Locate the cell with the specified text and output its [X, Y] center coordinate. 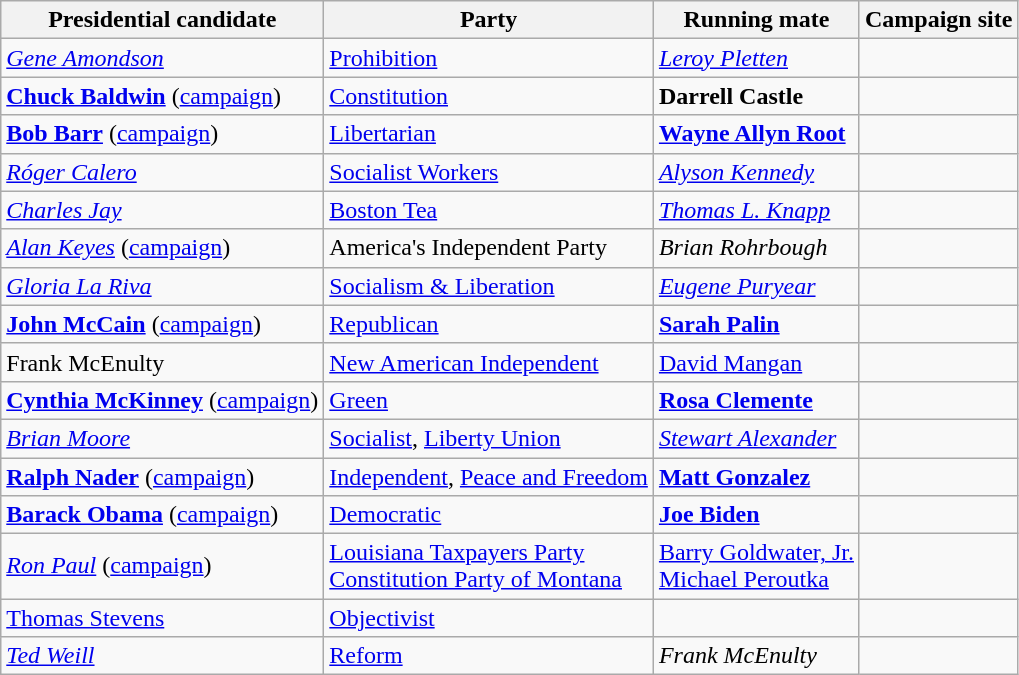
Louisiana Taxpayers Party Constitution Party of Montana [489, 566]
Libertarian [489, 134]
Chuck Baldwin (campaign) [162, 96]
Thomas L. Knapp [756, 210]
Socialist Workers [489, 172]
Objectivist [489, 618]
Stewart Alexander [756, 438]
Alyson Kennedy [756, 172]
Sarah Palin [756, 324]
Matt Gonzalez [756, 477]
Campaign site [938, 20]
Republican [489, 324]
Thomas Stevens [162, 618]
Prohibition [489, 58]
Alan Keyes (campaign) [162, 248]
Presidential candidate [162, 20]
New American Independent [489, 362]
Ted Weill [162, 656]
Ron Paul (campaign) [162, 566]
Barry Goldwater, Jr. Michael Peroutka [756, 566]
Róger Calero [162, 172]
Reform [489, 656]
Cynthia McKinney (campaign) [162, 400]
Charles Jay [162, 210]
John McCain (campaign) [162, 324]
Socialism & Liberation [489, 286]
Running mate [756, 20]
Leroy Pletten [756, 58]
Democratic [489, 515]
Party [489, 20]
Gene Amondson [162, 58]
Wayne Allyn Root [756, 134]
Brian Rohrbough [756, 248]
America's Independent Party [489, 248]
Barack Obama (campaign) [162, 515]
David Mangan [756, 362]
Bob Barr (campaign) [162, 134]
Boston Tea [489, 210]
Brian Moore [162, 438]
Gloria La Riva [162, 286]
Joe Biden [756, 515]
Rosa Clemente [756, 400]
Independent, Peace and Freedom [489, 477]
Socialist, Liberty Union [489, 438]
Darrell Castle [756, 96]
Eugene Puryear [756, 286]
Green [489, 400]
Ralph Nader (campaign) [162, 477]
Constitution [489, 96]
